Locate the cell with the specified text and output its (x, y) center coordinate. 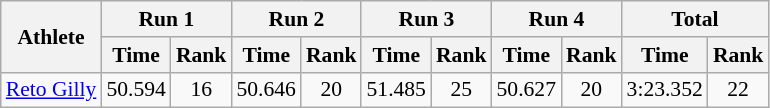
25 (462, 90)
Run 1 (166, 19)
Run 3 (426, 19)
Run 4 (557, 19)
16 (202, 90)
50.627 (526, 90)
Total (696, 19)
Run 2 (296, 19)
Reto Gilly (52, 90)
50.646 (266, 90)
Athlete (52, 36)
51.485 (396, 90)
22 (738, 90)
50.594 (136, 90)
3:23.352 (665, 90)
